Find where the given text appears and provide that cell's center as [x, y] coordinate. 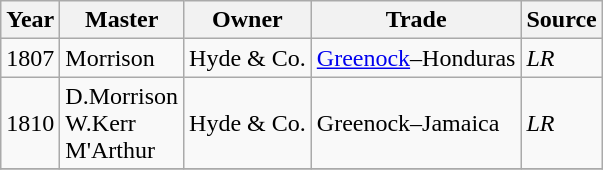
1807 [30, 58]
Greenock–Honduras [416, 58]
Source [562, 20]
Morrison [122, 58]
Master [122, 20]
1810 [30, 123]
Owner [248, 20]
D.MorrisonW.KerrM'Arthur [122, 123]
Greenock–Jamaica [416, 123]
Trade [416, 20]
Year [30, 20]
